Capture the cell that displays the provided text and extract its (X, Y) central coordinate. 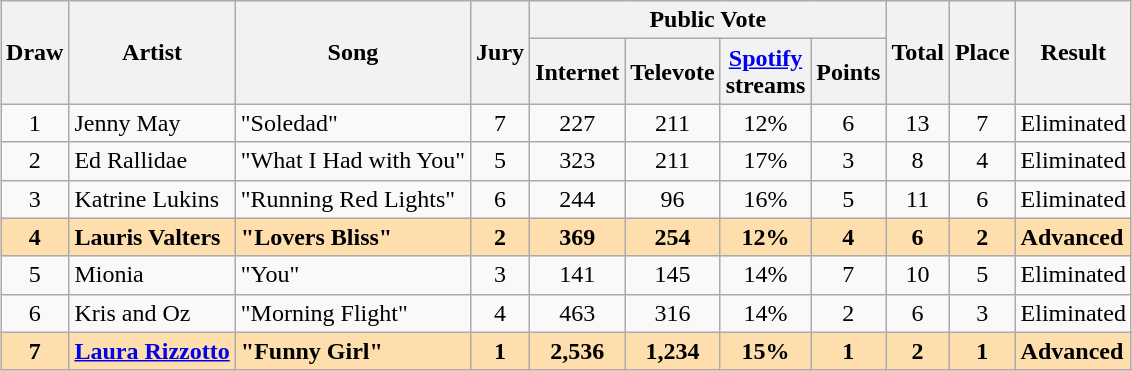
"Running Red Lights" (352, 199)
"Lovers Bliss" (352, 237)
15% (766, 351)
1,234 (672, 351)
Katrine Lukins (152, 199)
244 (578, 199)
Spotifystreams (766, 72)
Result (1073, 52)
227 (578, 123)
Draw (35, 52)
463 (578, 313)
"Soledad" (352, 123)
141 (578, 275)
Jenny May (152, 123)
11 (918, 199)
323 (578, 161)
96 (672, 199)
8 (918, 161)
Points (848, 72)
13 (918, 123)
Televote (672, 72)
Kris and Oz (152, 313)
Artist (152, 52)
17% (766, 161)
Mionia (152, 275)
145 (672, 275)
254 (672, 237)
Song (352, 52)
Jury (500, 52)
Place (982, 52)
"Morning Flight" (352, 313)
"What I Had with You" (352, 161)
"Funny Girl" (352, 351)
Internet (578, 72)
Public Vote (708, 20)
16% (766, 199)
2,536 (578, 351)
10 (918, 275)
Ed Rallidae (152, 161)
316 (672, 313)
369 (578, 237)
Laura Rizzotto (152, 351)
"You" (352, 275)
Total (918, 52)
Lauris Valters (152, 237)
